Output the (x, y) coordinate of the center of the cell containing the given text.  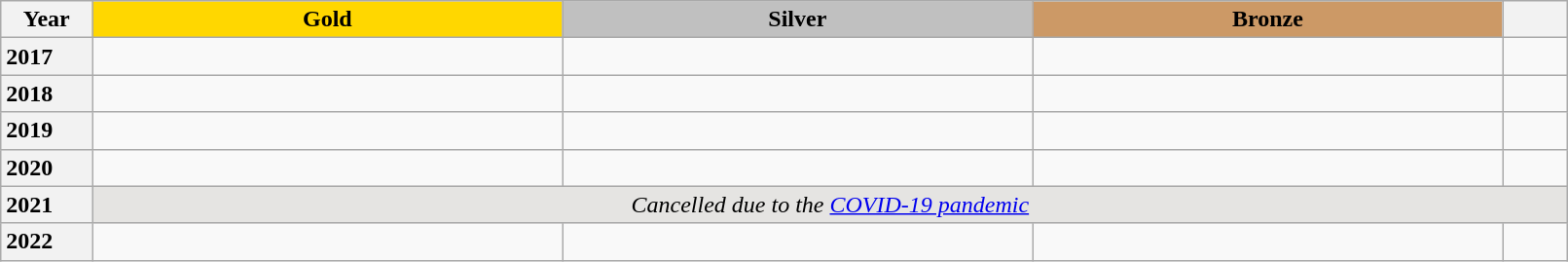
Bronze (1267, 19)
Silver (798, 19)
2020 (47, 168)
Gold (327, 19)
Year (47, 19)
2021 (47, 205)
2022 (47, 242)
2019 (47, 131)
2017 (47, 56)
Cancelled due to the COVID-19 pandemic (830, 205)
2018 (47, 94)
